Determine the (x, y) coordinate at the center of the cell enclosing the given text.  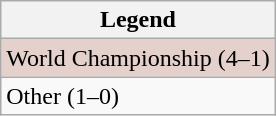
World Championship (4–1) (138, 58)
Legend (138, 20)
Other (1–0) (138, 96)
